From the cell containing the given text, extract its center point as (X, Y) coordinate. 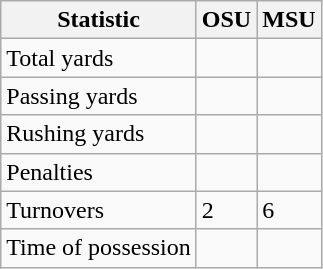
Total yards (99, 58)
MSU (289, 20)
Turnovers (99, 210)
Penalties (99, 172)
2 (226, 210)
Time of possession (99, 248)
6 (289, 210)
OSU (226, 20)
Rushing yards (99, 134)
Statistic (99, 20)
Passing yards (99, 96)
